For the text-containing cell, return its midpoint in (X, Y) coordinate format. 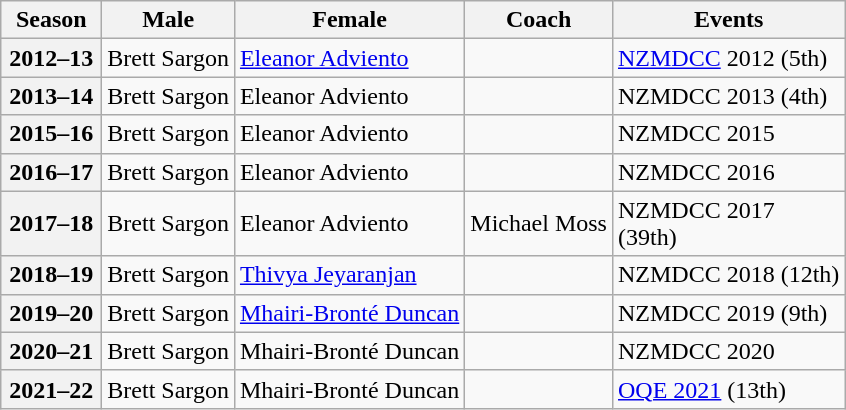
Thivya Jeyaranjan (349, 275)
2016–17 (52, 172)
2012–13 (52, 58)
OQE 2021 (13th) (728, 389)
NZMDCC 2016 (728, 172)
Male (168, 20)
2018–19 (52, 275)
2020–21 (52, 351)
2019–20 (52, 313)
NZMDCC 2015 (728, 134)
Female (349, 20)
2013–14 (52, 96)
NZMDCC 2012 (5th) (728, 58)
Season (52, 20)
NZMDCC 2013 (4th) (728, 96)
NZMDCC 2020 (728, 351)
2015–16 (52, 134)
2017–18 (52, 224)
Coach (539, 20)
NZMDCC 2018 (12th) (728, 275)
2021–22 (52, 389)
Michael Moss (539, 224)
NZMDCC 2017 (39th) (728, 224)
Events (728, 20)
NZMDCC 2019 (9th) (728, 313)
